Pinpoint the cell where the given text exists, returning its (x, y) midpoint coordinate. 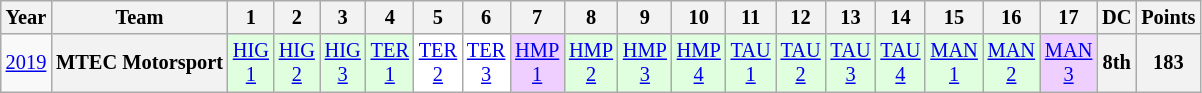
Team (140, 17)
17 (1068, 17)
13 (851, 17)
14 (900, 17)
MAN2 (1012, 63)
HIG2 (297, 63)
HMP3 (645, 63)
6 (486, 17)
183 (1168, 63)
TAU2 (801, 63)
2 (297, 17)
TER3 (486, 63)
TER1 (390, 63)
HIG3 (343, 63)
7 (537, 17)
HIG1 (251, 63)
DC (1116, 17)
5 (438, 17)
Year (26, 17)
16 (1012, 17)
MAN3 (1068, 63)
2019 (26, 63)
10 (699, 17)
8 (591, 17)
TER2 (438, 63)
HMP1 (537, 63)
3 (343, 17)
HMP2 (591, 63)
1 (251, 17)
11 (751, 17)
TAU1 (751, 63)
TAU3 (851, 63)
MAN1 (954, 63)
TAU4 (900, 63)
9 (645, 17)
HMP4 (699, 63)
8th (1116, 63)
Points (1168, 17)
4 (390, 17)
MTEC Motorsport (140, 63)
15 (954, 17)
12 (801, 17)
